Return (X, Y) of the center of cell containing provided text 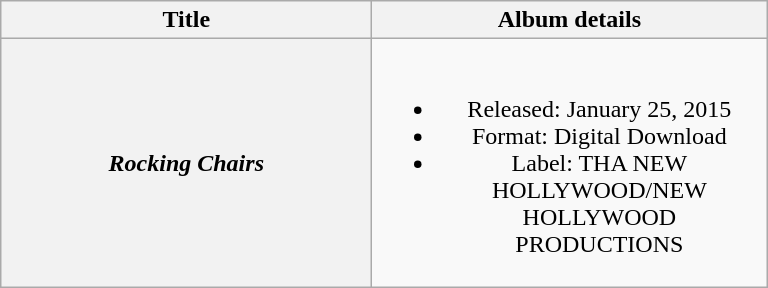
Title (186, 20)
Album details (570, 20)
Rocking Chairs (186, 163)
Released: January 25, 2015Format: Digital DownloadLabel: THA NEW HOLLYWOOD/NEW HOLLYWOOD PRODUCTIONS (570, 163)
